Extract the [x, y] coordinate from the center of the cell holding the provided text.  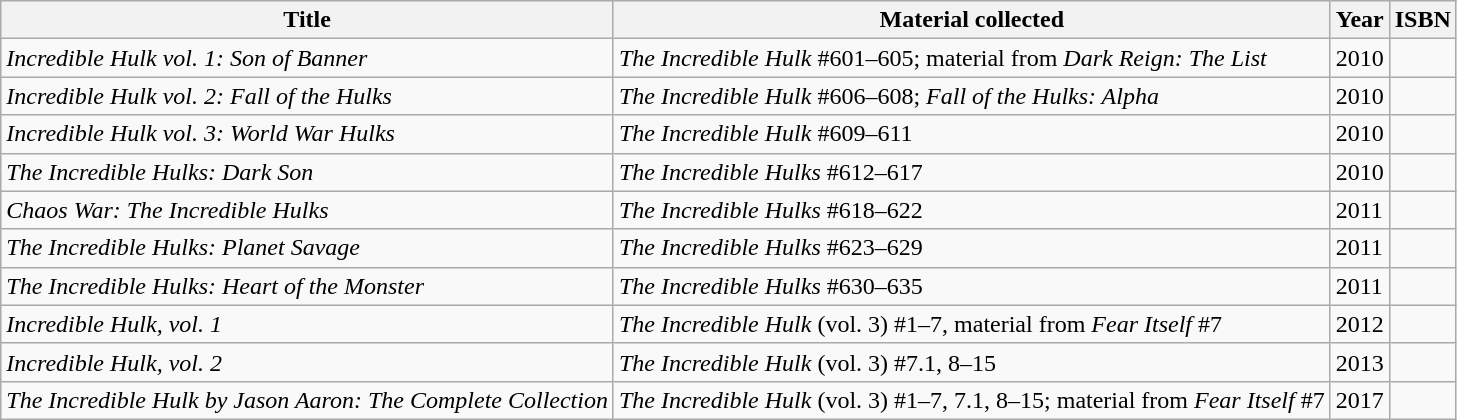
The Incredible Hulks: Heart of the Monster [308, 286]
The Incredible Hulk (vol. 3) #1–7, 7.1, 8–15; material from Fear Itself #7 [972, 400]
Incredible Hulk vol. 1: Son of Banner [308, 58]
2012 [1360, 324]
The Incredible Hulks #618–622 [972, 210]
The Incredible Hulk #606–608; Fall of the Hulks: Alpha [972, 96]
The Incredible Hulk (vol. 3) #1–7, material from Fear Itself #7 [972, 324]
Incredible Hulk vol. 2: Fall of the Hulks [308, 96]
Incredible Hulk, vol. 1 [308, 324]
Incredible Hulk, vol. 2 [308, 362]
Material collected [972, 20]
The Incredible Hulk (vol. 3) #7.1, 8–15 [972, 362]
2013 [1360, 362]
ISBN [1422, 20]
The Incredible Hulks #623–629 [972, 248]
The Incredible Hulks #612–617 [972, 172]
The Incredible Hulks: Planet Savage [308, 248]
The Incredible Hulks: Dark Son [308, 172]
The Incredible Hulk by Jason Aaron: The Complete Collection [308, 400]
Incredible Hulk vol. 3: World War Hulks [308, 134]
The Incredible Hulk #601–605; material from Dark Reign: The List [972, 58]
The Incredible Hulks #630–635 [972, 286]
Title [308, 20]
The Incredible Hulk #609–611 [972, 134]
2017 [1360, 400]
Year [1360, 20]
Chaos War: The Incredible Hulks [308, 210]
